Determine the (x, y) coordinate at the center of the cell enclosing the given text.  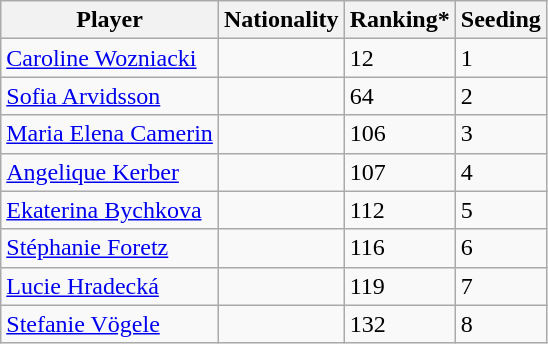
Caroline Wozniacki (110, 58)
119 (400, 286)
112 (400, 210)
Angelique Kerber (110, 172)
107 (400, 172)
64 (400, 96)
116 (400, 248)
1 (500, 58)
2 (500, 96)
3 (500, 134)
12 (400, 58)
Player (110, 20)
Stéphanie Foretz (110, 248)
8 (500, 324)
6 (500, 248)
Stefanie Vögele (110, 324)
5 (500, 210)
7 (500, 286)
Maria Elena Camerin (110, 134)
Sofia Arvidsson (110, 96)
Nationality (281, 20)
132 (400, 324)
Lucie Hradecká (110, 286)
106 (400, 134)
Ekaterina Bychkova (110, 210)
Seeding (500, 20)
Ranking* (400, 20)
4 (500, 172)
